Pinpoint the cell where the given text exists, returning its (x, y) midpoint coordinate. 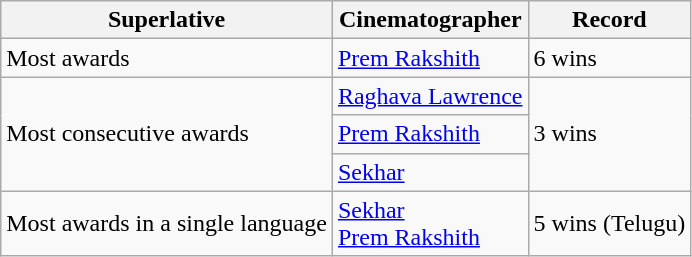
Superlative (167, 20)
6 wins (610, 58)
3 wins (610, 134)
Most awards in a single language (167, 224)
SekharPrem Rakshith (430, 224)
5 wins (Telugu) (610, 224)
Record (610, 20)
Most awards (167, 58)
Raghava Lawrence (430, 96)
Cinematographer (430, 20)
Most consecutive awards (167, 134)
Sekhar (430, 172)
